Provide the [x, y] coordinate of the cell's center where the given text is located.  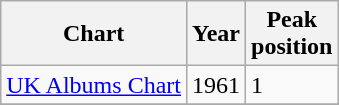
Chart [94, 34]
1961 [216, 85]
Year [216, 34]
UK Albums Chart [94, 85]
1 [292, 85]
Peakposition [292, 34]
